Output the (x, y) coordinate of the center of the cell containing the given text.  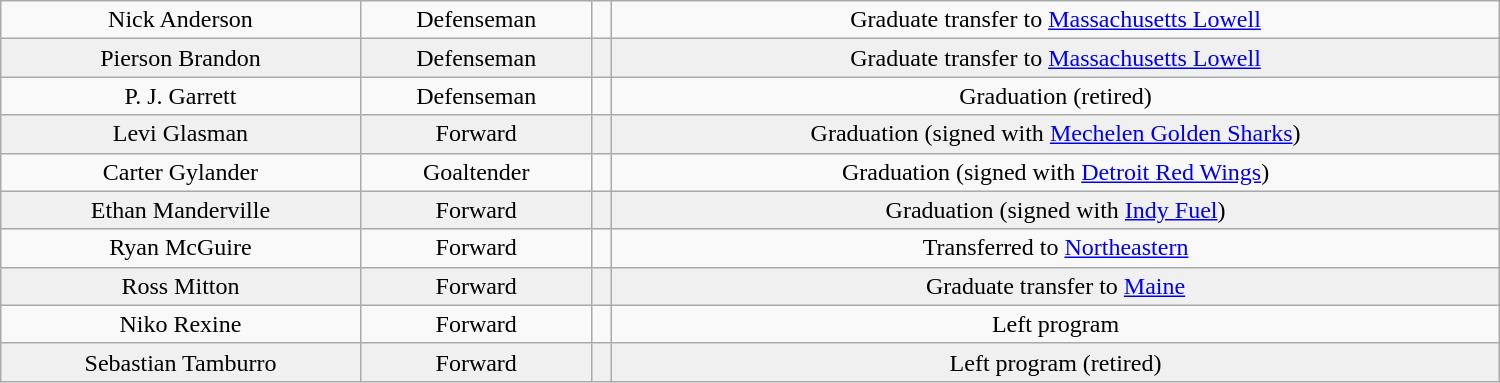
Graduation (signed with Detroit Red Wings) (1056, 172)
Left program (retired) (1056, 362)
Graduation (signed with Indy Fuel) (1056, 210)
Carter Gylander (180, 172)
Goaltender (476, 172)
Graduation (retired) (1056, 96)
Ethan Manderville (180, 210)
Ross Mitton (180, 286)
Graduate transfer to Maine (1056, 286)
Nick Anderson (180, 20)
Pierson Brandon (180, 58)
Sebastian Tamburro (180, 362)
Left program (1056, 324)
Transferred to Northeastern (1056, 248)
P. J. Garrett (180, 96)
Niko Rexine (180, 324)
Ryan McGuire (180, 248)
Levi Glasman (180, 134)
Graduation (signed with Mechelen Golden Sharks) (1056, 134)
